Extract the (x, y) coordinate from the center of the cell holding the provided text.  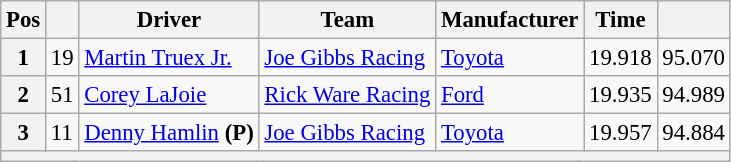
51 (62, 95)
Denny Hamlin (P) (169, 133)
95.070 (694, 58)
19.935 (620, 95)
94.884 (694, 133)
Rick Ware Racing (348, 95)
3 (24, 133)
94.989 (694, 95)
Martin Truex Jr. (169, 58)
Team (348, 20)
1 (24, 58)
Time (620, 20)
2 (24, 95)
Pos (24, 20)
Driver (169, 20)
Corey LaJoie (169, 95)
Ford (510, 95)
19.957 (620, 133)
11 (62, 133)
19 (62, 58)
Manufacturer (510, 20)
19.918 (620, 58)
